Capture the cell that displays the provided text and extract its [X, Y] central coordinate. 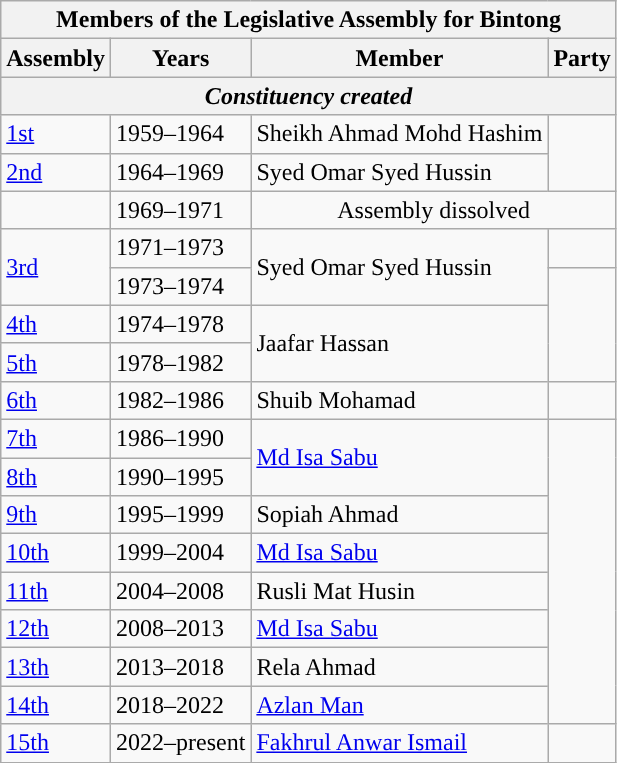
8th [56, 477]
1959–1964 [180, 134]
9th [56, 515]
Members of the Legislative Assembly for Bintong [309, 20]
Rela Ahmad [400, 667]
Rusli Mat Husin [400, 591]
2013–2018 [180, 667]
12th [56, 629]
13th [56, 667]
10th [56, 553]
1969–1971 [180, 210]
6th [56, 400]
Constituency created [309, 96]
1964–1969 [180, 172]
Assembly dissolved [434, 210]
1971–1973 [180, 248]
Sopiah Ahmad [400, 515]
2022–present [180, 743]
Party [582, 58]
Member [400, 58]
15th [56, 743]
14th [56, 705]
2018–2022 [180, 705]
2008–2013 [180, 629]
1986–1990 [180, 438]
Shuib Mohamad [400, 400]
2nd [56, 172]
Sheikh Ahmad Mohd Hashim [400, 134]
1974–1978 [180, 324]
1999–2004 [180, 553]
1990–1995 [180, 477]
1973–1974 [180, 286]
1978–1982 [180, 362]
Azlan Man [400, 705]
1995–1999 [180, 515]
1st [56, 134]
11th [56, 591]
Years [180, 58]
5th [56, 362]
Jaafar Hassan [400, 343]
3rd [56, 267]
1982–1986 [180, 400]
2004–2008 [180, 591]
Fakhrul Anwar Ismail [400, 743]
Assembly [56, 58]
7th [56, 438]
4th [56, 324]
